Return the [X, Y] coordinate for the center point of the cell that contains the specified text.  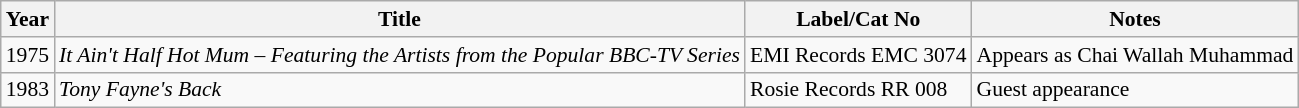
Notes [1136, 19]
Title [400, 19]
Rosie Records RR 008 [858, 90]
Guest appearance [1136, 90]
Label/Cat No [858, 19]
Tony Fayne's Back [400, 90]
EMI Records EMC 3074 [858, 55]
1975 [28, 55]
Year [28, 19]
1983 [28, 90]
It Ain't Half Hot Mum – Featuring the Artists from the Popular BBC-TV Series [400, 55]
Appears as Chai Wallah Muhammad [1136, 55]
